Search for the cell housing the specified text and yield its [x, y] center coordinate. 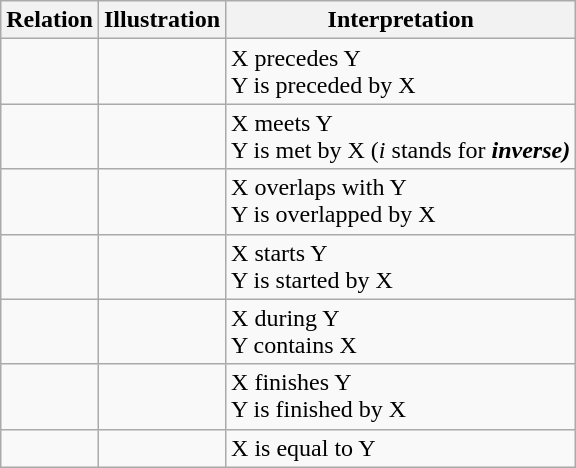
Interpretation [401, 20]
X finishes YY is finished by X [401, 396]
X precedes YY is preceded by X [401, 72]
X meets YY is met by X (i stands for inverse) [401, 136]
X overlaps with YY is overlapped by X [401, 202]
X is equal to Y [401, 448]
X during YY contains X [401, 332]
X starts YY is started by X [401, 266]
Relation [50, 20]
Illustration [162, 20]
